Detect which cell encompasses the target text, then output its (X, Y) center coordinate. 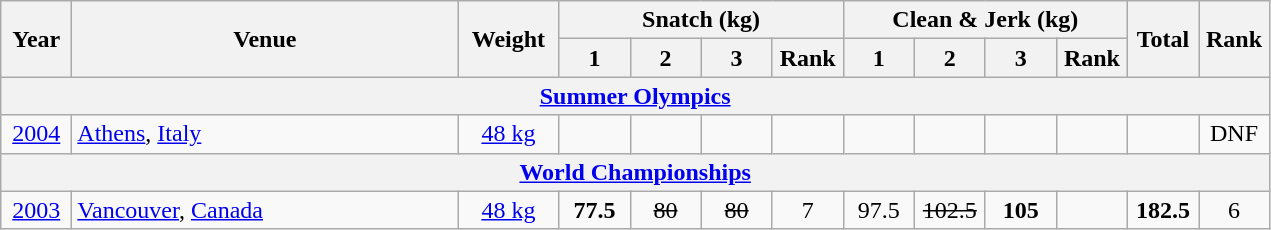
97.5 (878, 210)
Weight (508, 39)
102.5 (950, 210)
105 (1020, 210)
DNF (1234, 134)
Snatch (kg) (701, 20)
7 (808, 210)
2004 (36, 134)
77.5 (594, 210)
2003 (36, 210)
Clean & Jerk (kg) (985, 20)
Athens, Italy (265, 134)
182.5 (1162, 210)
Year (36, 39)
World Championships (636, 172)
Vancouver, Canada (265, 210)
6 (1234, 210)
Total (1162, 39)
Summer Olympics (636, 96)
Venue (265, 39)
